Scan for the cell matching the given text and deliver its (X, Y) coordinate at center. 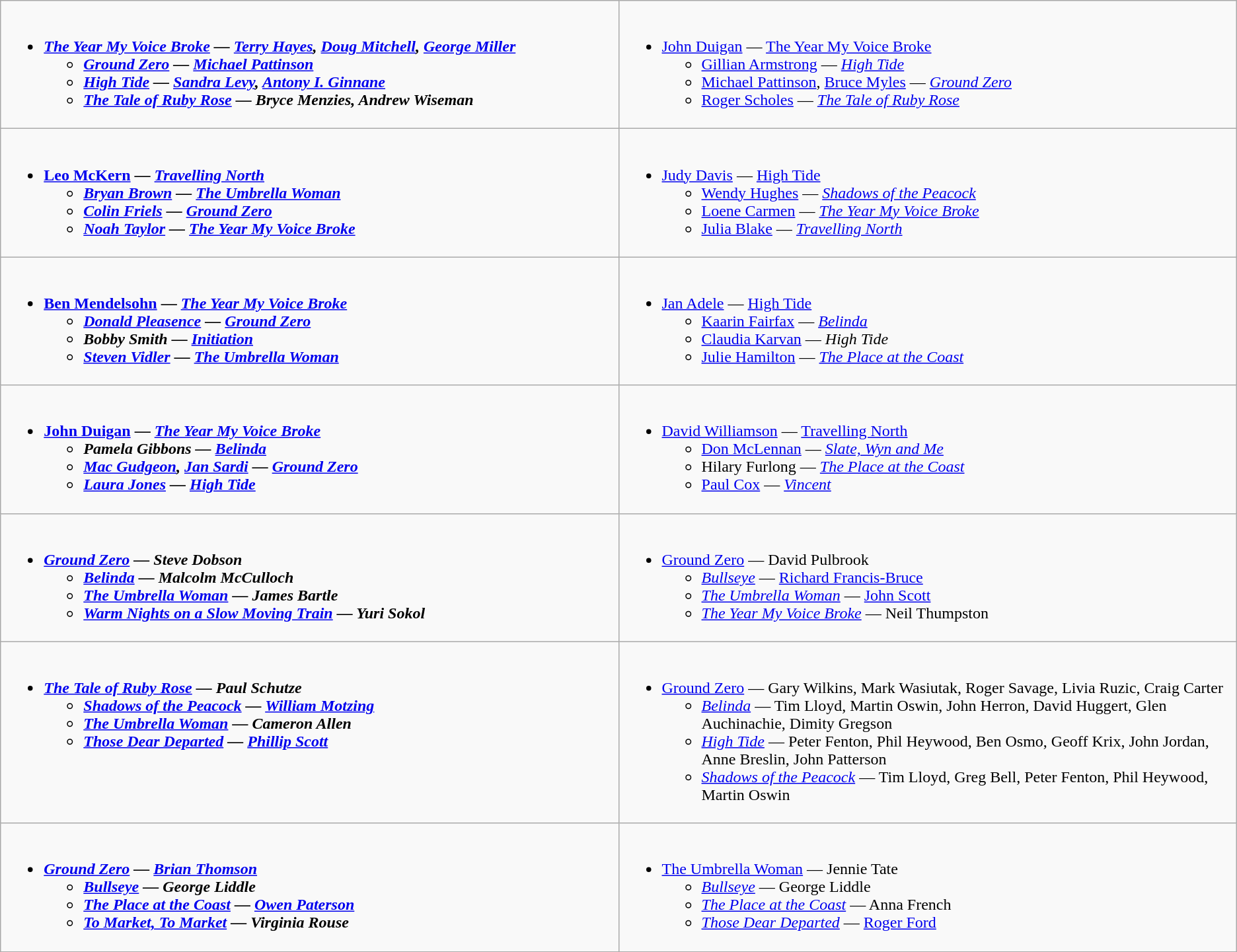
The Tale of Ruby Rose — Paul SchutzeShadows of the Peacock — William MotzingThe Umbrella Woman — Cameron AllenThose Dear Departed — Phillip Scott (309, 732)
Ground Zero — David PulbrookBullseye — Richard Francis-BruceThe Umbrella Woman — John ScottThe Year My Voice Broke — Neil Thumpston (928, 577)
John Duigan — The Year My Voice BrokeGillian Armstrong — High TideMichael Pattinson, Bruce Myles — Ground ZeroRoger Scholes — The Tale of Ruby Rose (928, 65)
The Umbrella Woman — Jennie TateBullseye — George LiddleThe Place at the Coast — Anna FrenchThose Dear Departed — Roger Ford (928, 887)
Ground Zero — Steve DobsonBelinda — Malcolm McCullochThe Umbrella Woman — James BartleWarm Nights on a Slow Moving Train — Yuri Sokol (309, 577)
Ground Zero — Brian ThomsonBullseye — George LiddleThe Place at the Coast — Owen PatersonTo Market, To Market — Virginia Rouse (309, 887)
John Duigan — The Year My Voice BrokePamela Gibbons — BelindaMac Gudgeon, Jan Sardi — Ground ZeroLaura Jones — High Tide (309, 449)
Judy Davis — High TideWendy Hughes — Shadows of the PeacockLoene Carmen — The Year My Voice BrokeJulia Blake — Travelling North (928, 193)
Jan Adele — High TideKaarin Fairfax — BelindaClaudia Karvan — High TideJulie Hamilton — The Place at the Coast (928, 321)
David Williamson — Travelling NorthDon McLennan — Slate, Wyn and MeHilary Furlong — The Place at the CoastPaul Cox — Vincent (928, 449)
Ben Mendelsohn — The Year My Voice BrokeDonald Pleasence — Ground ZeroBobby Smith — InitiationSteven Vidler — The Umbrella Woman (309, 321)
Leo McKern — Travelling NorthBryan Brown — The Umbrella WomanColin Friels — Ground ZeroNoah Taylor — The Year My Voice Broke (309, 193)
